Locate the cell with the specified text and output its (X, Y) center coordinate. 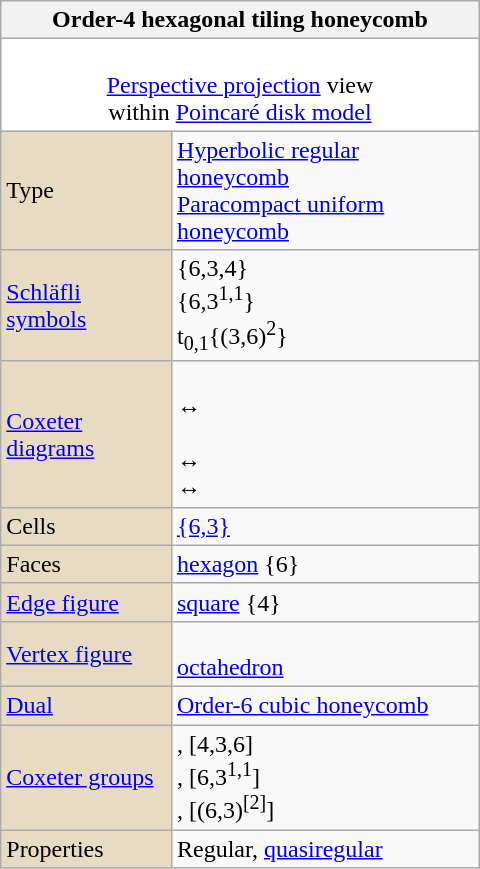
Properties (86, 849)
octahedron (325, 654)
Edge figure (86, 602)
Order-4 hexagonal tiling honeycomb (240, 20)
Schläfli symbols (86, 306)
Order-6 cubic honeycomb (325, 706)
Type (86, 190)
Regular, quasiregular (325, 849)
Faces (86, 564)
↔ ↔ ↔ (325, 434)
Perspective projection viewwithin Poincaré disk model (240, 85)
, [4,3,6], [6,31,1], [(6,3)[2]] (325, 778)
square {4} (325, 602)
Coxeter diagrams (86, 434)
Hyperbolic regular honeycombParacompact uniform honeycomb (325, 190)
{6,3} (325, 526)
{6,3,4}{6,31,1}t0,1{(3,6)2} (325, 306)
Coxeter groups (86, 778)
Cells (86, 526)
Vertex figure (86, 654)
hexagon {6} (325, 564)
Dual (86, 706)
